From the cell containing the given text, extract its center point as [x, y] coordinate. 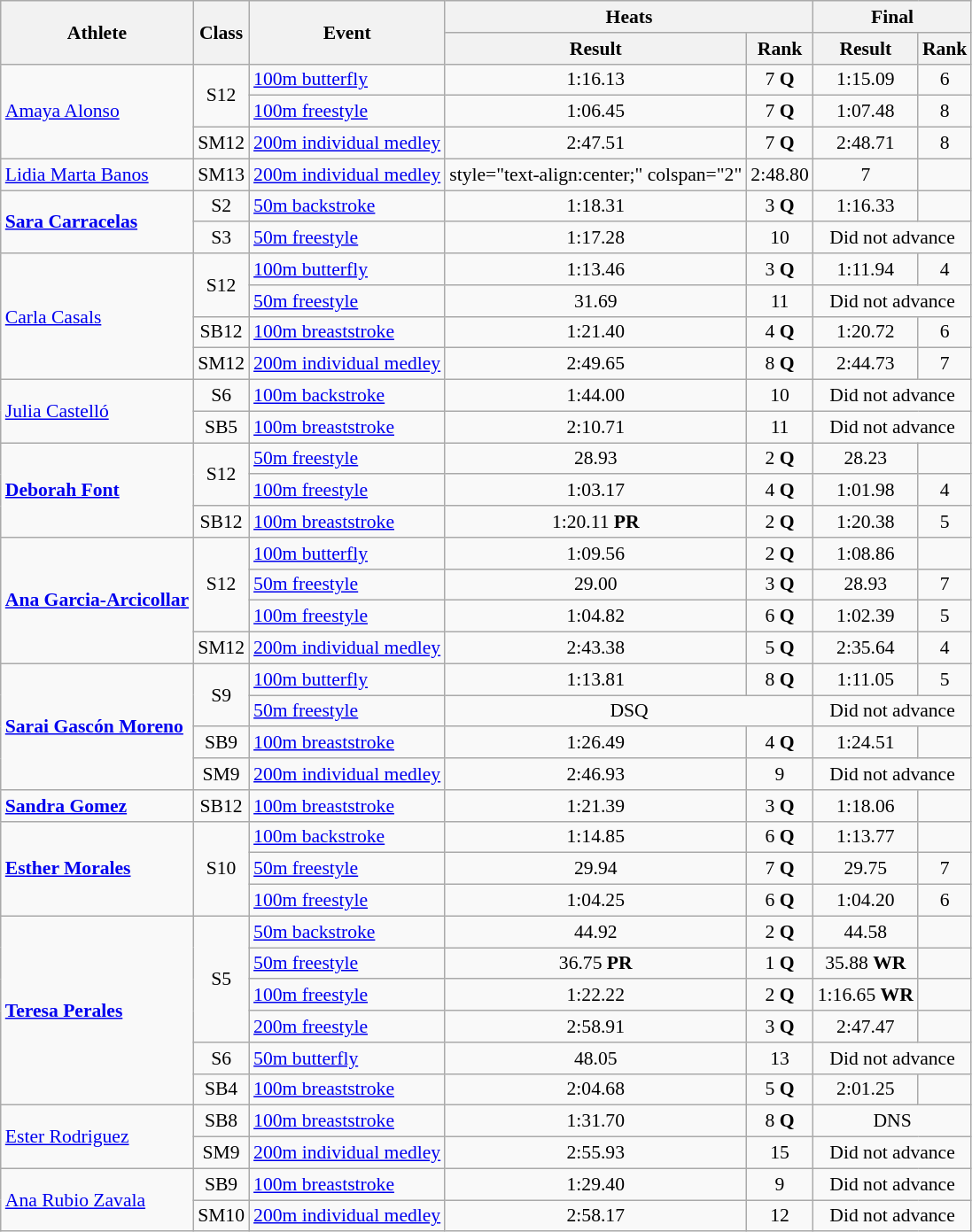
Lidia Marta Banos [97, 174]
1:22.22 [595, 996]
1:14.85 [595, 837]
Ester Rodriguez [97, 1137]
31.69 [595, 301]
1:01.98 [866, 491]
1:18.31 [595, 206]
2:04.68 [595, 1089]
2:46.93 [595, 774]
44.92 [595, 932]
1:20.11 PR [595, 522]
1:20.72 [866, 332]
2:58.91 [595, 1027]
1:16.13 [595, 80]
1:08.86 [866, 554]
Sandra Gomez [97, 806]
S2 [222, 206]
Athlete [97, 32]
1:16.33 [866, 206]
1:15.09 [866, 80]
28.23 [866, 459]
Amaya Alonso [97, 112]
Carla Casals [97, 316]
29.75 [866, 869]
1:17.28 [595, 238]
36.75 PR [595, 964]
1:44.00 [595, 396]
48.05 [595, 1058]
1:20.38 [866, 522]
1 Q [780, 964]
35.88 WR [866, 964]
1:04.82 [595, 616]
Esther Morales [97, 868]
DSQ [629, 711]
1:24.51 [866, 743]
2:58.17 [595, 1216]
1:31.70 [595, 1121]
Julia Castelló [97, 411]
1:11.05 [866, 679]
1:04.20 [866, 901]
200m freestyle [347, 1027]
Teresa Perales [97, 1011]
1:29.40 [595, 1184]
SB4 [222, 1089]
2:48.71 [866, 143]
DNS [893, 1121]
Final [893, 17]
1:03.17 [595, 491]
2:01.25 [866, 1089]
1:21.39 [595, 806]
29.00 [595, 585]
1:13.77 [866, 837]
SM10 [222, 1216]
SB8 [222, 1121]
Sara Carracelas [97, 221]
1:13.81 [595, 679]
1:11.94 [866, 269]
1:06.45 [595, 112]
2:47.51 [595, 143]
2:48.80 [780, 174]
S5 [222, 979]
2:49.65 [595, 364]
Class [222, 32]
2:55.93 [595, 1153]
Event [347, 32]
44.58 [866, 932]
Ana Rubio Zavala [97, 1199]
50m butterfly [347, 1058]
2:47.47 [866, 1027]
1:02.39 [866, 616]
Heats [629, 17]
29.94 [595, 869]
2:35.64 [866, 648]
S3 [222, 238]
S10 [222, 868]
Sarai Gascón Moreno [97, 726]
1:26.49 [595, 743]
12 [780, 1216]
S9 [222, 694]
SM13 [222, 174]
1:13.46 [595, 269]
1:18.06 [866, 806]
Deborah Font [97, 491]
1:21.40 [595, 332]
1:16.65 WR [866, 996]
1:04.25 [595, 901]
1:07.48 [866, 112]
1:09.56 [595, 554]
Ana Garcia-Arcicollar [97, 601]
2:44.73 [866, 364]
SB5 [222, 427]
15 [780, 1153]
2:43.38 [595, 648]
style="text-align:center;" colspan="2" [595, 174]
2:10.71 [595, 427]
13 [780, 1058]
